Capture the cell that displays the provided text and extract its (X, Y) central coordinate. 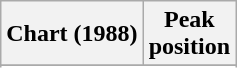
Chart (1988) (72, 34)
Peakposition (189, 34)
